Return (x, y) of the center of cell containing provided text 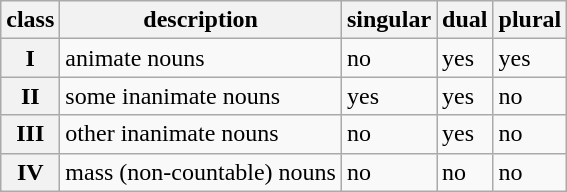
IV (30, 172)
description (201, 20)
other inanimate nouns (201, 134)
III (30, 134)
I (30, 58)
dual (465, 20)
plural (530, 20)
some inanimate nouns (201, 96)
class (30, 20)
animate nouns (201, 58)
singular (388, 20)
mass (non-countable) nouns (201, 172)
II (30, 96)
